Pinpoint the cell where the given text exists, returning its (x, y) midpoint coordinate. 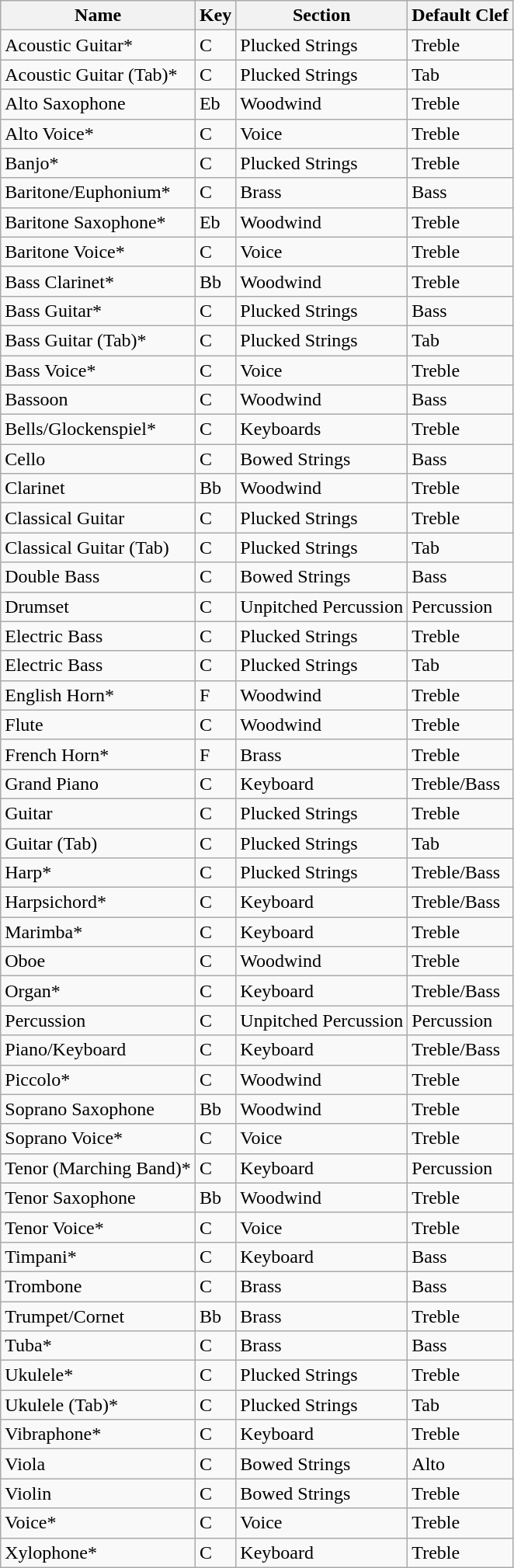
Vibraphone* (98, 1434)
Acoustic Guitar (Tab)* (98, 75)
Bassoon (98, 400)
Drumset (98, 607)
Classical Guitar (Tab) (98, 548)
Organ* (98, 991)
Bass Guitar* (98, 311)
Violin (98, 1493)
Bass Guitar (Tab)* (98, 340)
Trombone (98, 1286)
Banjo* (98, 163)
Cello (98, 459)
Keyboards (321, 429)
Alto Saxophone (98, 104)
Trumpet/Cornet (98, 1316)
Tenor Voice* (98, 1227)
Voice* (98, 1523)
Baritone/Euphonium* (98, 193)
Marimba* (98, 932)
Alto Voice* (98, 134)
Piccolo* (98, 1080)
Section (321, 16)
Piano/Keyboard (98, 1050)
Baritone Saxophone* (98, 222)
Default Clef (460, 16)
Viola (98, 1464)
Harp* (98, 873)
Clarinet (98, 488)
Baritone Voice* (98, 252)
Ukulele (Tab)* (98, 1405)
English Horn* (98, 695)
Name (98, 16)
Flute (98, 725)
Key (215, 16)
Alto (460, 1464)
French Horn* (98, 754)
Guitar (98, 813)
Soprano Saxophone (98, 1109)
Double Bass (98, 577)
Grand Piano (98, 784)
Guitar (Tab) (98, 843)
Bass Clarinet* (98, 281)
Classical Guitar (98, 518)
Soprano Voice* (98, 1139)
Harpsichord* (98, 902)
Tenor Saxophone (98, 1198)
Timpani* (98, 1257)
Acoustic Guitar* (98, 45)
Bass Voice* (98, 370)
Ukulele* (98, 1375)
Tuba* (98, 1346)
Oboe (98, 961)
Tenor (Marching Band)* (98, 1168)
Bells/Glockenspiel* (98, 429)
Xylophone* (98, 1552)
